For the text-containing cell, return its midpoint in (X, Y) coordinate format. 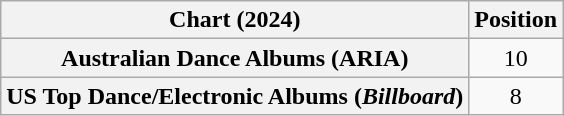
Australian Dance Albums (ARIA) (235, 58)
Position (516, 20)
8 (516, 96)
10 (516, 58)
US Top Dance/Electronic Albums (Billboard) (235, 96)
Chart (2024) (235, 20)
